Pinpoint the cell where the given text exists, returning its (x, y) midpoint coordinate. 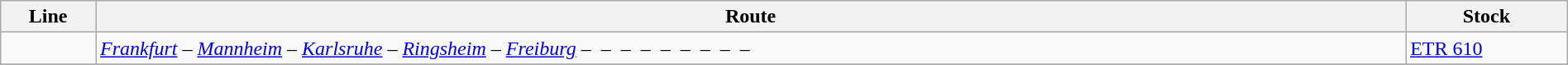
Stock (1487, 17)
Route (751, 17)
Line (48, 17)
Frankfurt – Mannheim – Karlsruhe – Ringsheim – Freiburg – – – – – – – – – (751, 48)
ETR 610 (1487, 48)
